Return (X, Y) of the center of cell containing provided text 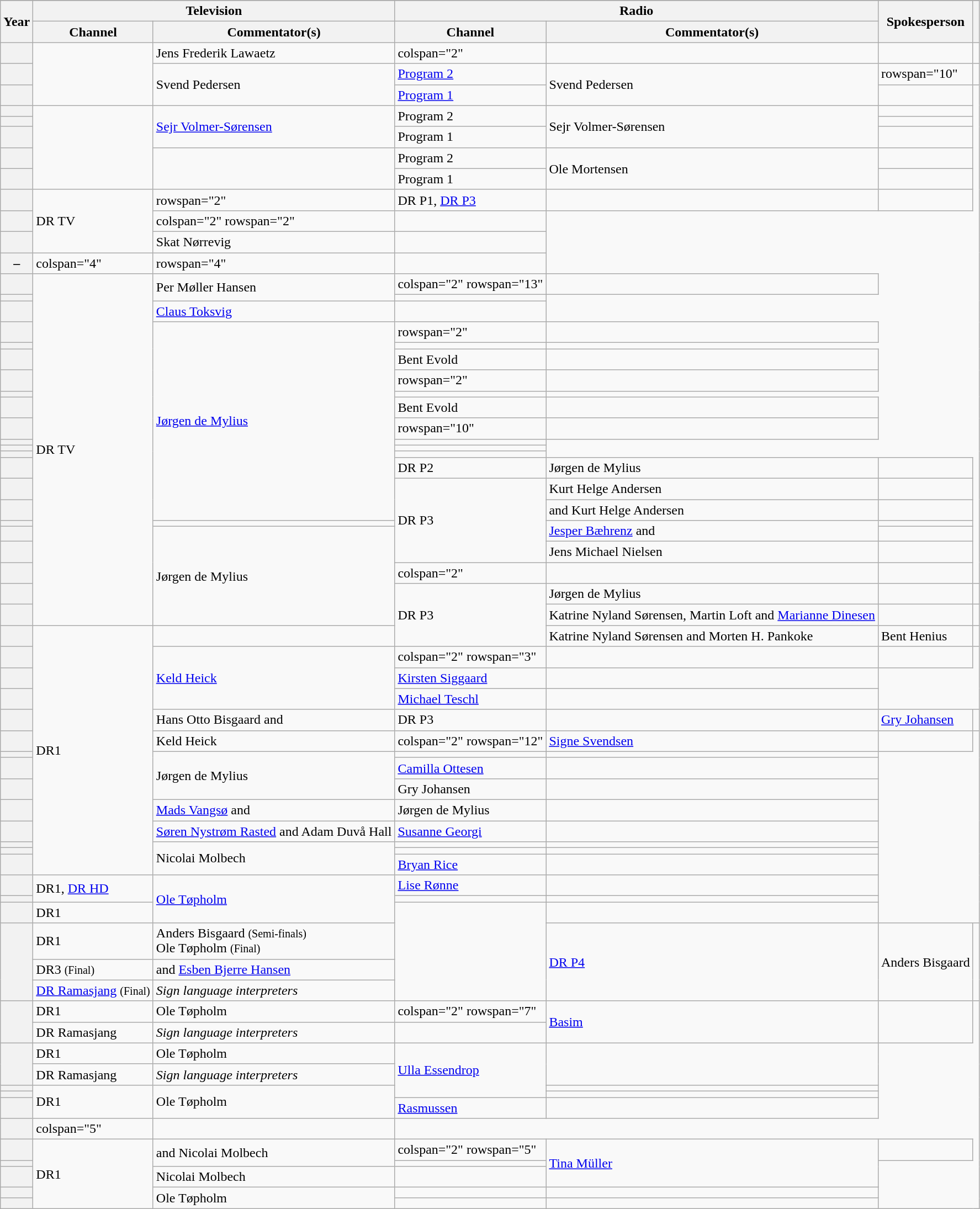
Skat Nørrevig (274, 242)
Basim (712, 1022)
colspan="2" rowspan="13" (470, 284)
Bent Henius (925, 636)
colspan="2" rowspan="5" (470, 1150)
DR P2 (470, 468)
Spokesperson (925, 22)
Kirsten Siggaard (470, 678)
rowspan="4" (274, 263)
Hans Otto Bisgaard and (274, 720)
Katrine Nyland Sørensen and Morten H. Pankoke (712, 636)
Anders Bisgaard (Semi-finals) Ole Tøpholm (Final) (274, 941)
colspan="2" rowspan="12" (470, 741)
Mads Vangsø and (274, 810)
Radio (637, 11)
Rasmussen (470, 1108)
Television (214, 11)
Lise Rønne (470, 885)
Jesper Bæhrenz and (712, 531)
Bryan Rice (470, 865)
Anders Bisgaard (925, 962)
DR P4 (712, 962)
DR Ramasjang (Final) (93, 990)
Jens Michael Nielsen (712, 552)
Signe Svendsen (712, 741)
colspan="5" (93, 1129)
Claus Toksvig (274, 311)
Per Møller Hansen (274, 287)
and Nicolai Molbech (274, 1153)
Michael Teschl (470, 699)
Søren Nystrøm Rasted and Adam Duvå Hall (274, 831)
Tina Müller (712, 1164)
colspan="4" (93, 263)
colspan="2" rowspan="2" (274, 221)
Ole Mortensen (712, 168)
and Esben Bjerre Hansen (274, 969)
Kurt Helge Andersen (712, 489)
DR3 (Final) (93, 969)
Ulla Essendrop (470, 1070)
DR P1, DR P3 (470, 200)
and Kurt Helge Andersen (712, 510)
colspan="2" rowspan="7" (470, 1011)
Camilla Ottesen (470, 768)
– (17, 263)
Jens Frederik Lawaetz (274, 53)
Katrine Nyland Sørensen, Martin Loft and Marianne Dinesen (712, 615)
colspan="2" rowspan="3" (470, 657)
Susanne Georgi (470, 831)
Year (17, 22)
DR1, DR HD (93, 889)
